For the text-containing cell, return its midpoint in [x, y] coordinate format. 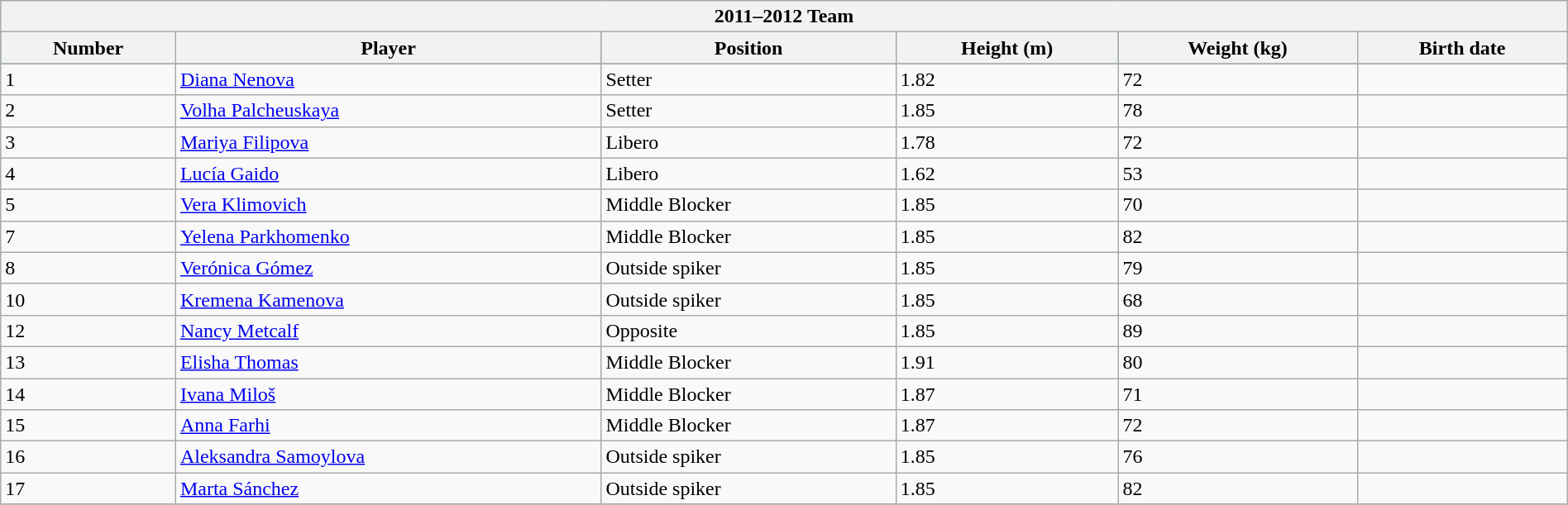
17 [88, 488]
Birth date [1462, 48]
8 [88, 268]
Height (m) [1007, 48]
1 [88, 79]
1.62 [1007, 174]
Number [88, 48]
12 [88, 331]
Kremena Kamenova [388, 299]
Yelena Parkhomenko [388, 236]
3 [88, 142]
70 [1237, 205]
Opposite [748, 331]
Aleksandra Samoylova [388, 457]
Verónica Gómez [388, 268]
Mariya Filipova [388, 142]
53 [1237, 174]
78 [1237, 111]
Position [748, 48]
76 [1237, 457]
Anna Farhi [388, 426]
14 [88, 394]
1.78 [1007, 142]
80 [1237, 362]
Nancy Metcalf [388, 331]
15 [88, 426]
10 [88, 299]
Volha Palcheuskaya [388, 111]
89 [1237, 331]
79 [1237, 268]
13 [88, 362]
71 [1237, 394]
Vera Klimovich [388, 205]
Elisha Thomas [388, 362]
Weight (kg) [1237, 48]
4 [88, 174]
Marta Sánchez [388, 488]
Ivana Miloš [388, 394]
5 [88, 205]
1.82 [1007, 79]
2 [88, 111]
Lucía Gaido [388, 174]
Player [388, 48]
16 [88, 457]
Diana Nenova [388, 79]
2011–2012 Team [784, 17]
1.91 [1007, 362]
7 [88, 236]
68 [1237, 299]
